Pinpoint the cell where the given text exists, returning its [x, y] midpoint coordinate. 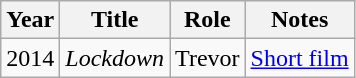
Lockdown [115, 58]
Short film [300, 58]
Trevor [208, 58]
Year [30, 20]
2014 [30, 58]
Role [208, 20]
Title [115, 20]
Notes [300, 20]
